Find where the given text appears and provide that cell's center as (x, y) coordinate. 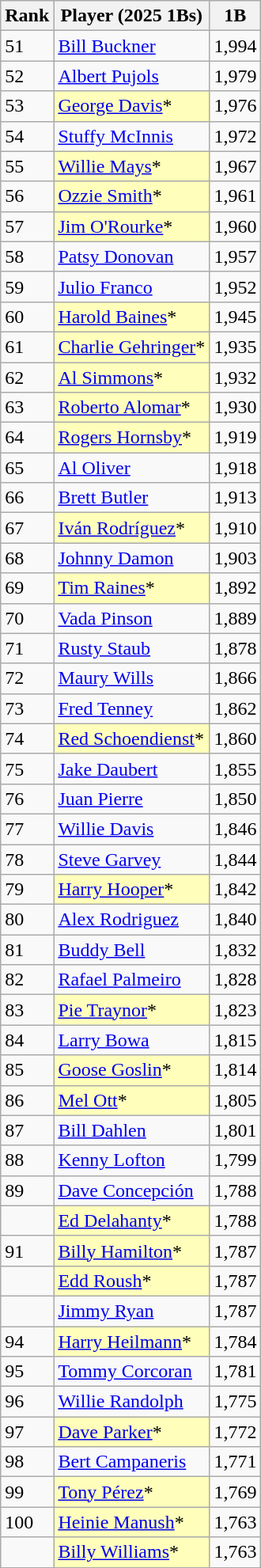
Juan Pierre (131, 799)
1,772 (236, 1432)
63 (27, 408)
1,855 (236, 769)
82 (27, 980)
Willie Mays* (131, 166)
Ed Delahanty* (131, 1221)
1,771 (236, 1462)
Stuffy McInnis (131, 136)
Willie Davis (131, 829)
1,976 (236, 106)
73 (27, 708)
54 (27, 136)
1,957 (236, 256)
Johnny Damon (131, 558)
1,823 (236, 1010)
94 (27, 1342)
Edd Roush* (131, 1281)
Bill Buckner (131, 46)
Harry Hooper* (131, 890)
Brett Butler (131, 498)
1,846 (236, 829)
66 (27, 498)
78 (27, 859)
Patsy Donovan (131, 256)
97 (27, 1432)
George Davis* (131, 106)
99 (27, 1492)
1,913 (236, 498)
Roberto Alomar* (131, 408)
1,932 (236, 378)
Jake Daubert (131, 769)
Pie Traynor* (131, 1010)
67 (27, 528)
64 (27, 438)
62 (27, 378)
Albert Pujols (131, 76)
1,828 (236, 980)
1,945 (236, 317)
Red Schoendienst* (131, 738)
84 (27, 1040)
71 (27, 648)
Harry Heilmann* (131, 1342)
1,799 (236, 1160)
1,801 (236, 1130)
74 (27, 738)
52 (27, 76)
51 (27, 46)
1,910 (236, 528)
1,935 (236, 347)
1,850 (236, 799)
Charlie Gehringer* (131, 347)
1,769 (236, 1492)
Goose Goslin* (131, 1070)
Kenny Lofton (131, 1160)
1,775 (236, 1402)
1,930 (236, 408)
1,979 (236, 76)
1,889 (236, 618)
60 (27, 317)
Rogers Hornsby* (131, 438)
96 (27, 1402)
87 (27, 1130)
75 (27, 769)
79 (27, 890)
1,892 (236, 588)
Larry Bowa (131, 1040)
1,815 (236, 1040)
1,918 (236, 468)
65 (27, 468)
Billy Hamilton* (131, 1251)
58 (27, 256)
56 (27, 196)
Bert Campaneris (131, 1462)
Bill Dahlen (131, 1130)
1,814 (236, 1070)
1,781 (236, 1372)
1,878 (236, 648)
Julio Franco (131, 287)
85 (27, 1070)
61 (27, 347)
Heinie Manush* (131, 1522)
Steve Garvey (131, 859)
68 (27, 558)
55 (27, 166)
1,832 (236, 950)
81 (27, 950)
Jimmy Ryan (131, 1311)
Player (2025 1Bs) (131, 16)
1,805 (236, 1100)
Ozzie Smith* (131, 196)
70 (27, 618)
72 (27, 678)
1,840 (236, 920)
1B (236, 16)
88 (27, 1160)
Harold Baines* (131, 317)
57 (27, 226)
Dave Parker* (131, 1432)
59 (27, 287)
53 (27, 106)
Billy Williams* (131, 1552)
Iván Rodríguez* (131, 528)
Rafael Palmeiro (131, 980)
Fred Tenney (131, 708)
1,967 (236, 166)
1,842 (236, 890)
Willie Randolph (131, 1402)
89 (27, 1190)
Rusty Staub (131, 648)
100 (27, 1522)
Vada Pinson (131, 618)
1,952 (236, 287)
Jim O'Rourke* (131, 226)
76 (27, 799)
91 (27, 1251)
1,960 (236, 226)
Dave Concepción (131, 1190)
1,972 (236, 136)
1,919 (236, 438)
95 (27, 1372)
77 (27, 829)
1,860 (236, 738)
1,844 (236, 859)
98 (27, 1462)
Al Simmons* (131, 378)
Buddy Bell (131, 950)
1,903 (236, 558)
1,961 (236, 196)
1,784 (236, 1342)
69 (27, 588)
Tony Pérez* (131, 1492)
Tommy Corcoran (131, 1372)
83 (27, 1010)
Alex Rodriguez (131, 920)
1,866 (236, 678)
Rank (27, 16)
1,862 (236, 708)
Maury Wills (131, 678)
86 (27, 1100)
Mel Ott* (131, 1100)
1,994 (236, 46)
Al Oliver (131, 468)
Tim Raines* (131, 588)
80 (27, 920)
